Search for the cell housing the specified text and yield its (x, y) center coordinate. 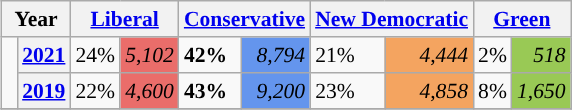
2019 (44, 91)
8,794 (276, 55)
2% (492, 55)
Year (36, 19)
22% (95, 91)
42% (210, 55)
Liberal (124, 19)
1,650 (542, 91)
New Democratic (392, 19)
2021 (44, 55)
23% (348, 91)
24% (95, 55)
9,200 (276, 91)
4,444 (429, 55)
518 (542, 55)
Green (522, 19)
21% (348, 55)
4,858 (429, 91)
8% (492, 91)
Conservative (244, 19)
43% (210, 91)
4,600 (150, 91)
5,102 (150, 55)
